Pinpoint the cell where the given text exists, returning its (x, y) midpoint coordinate. 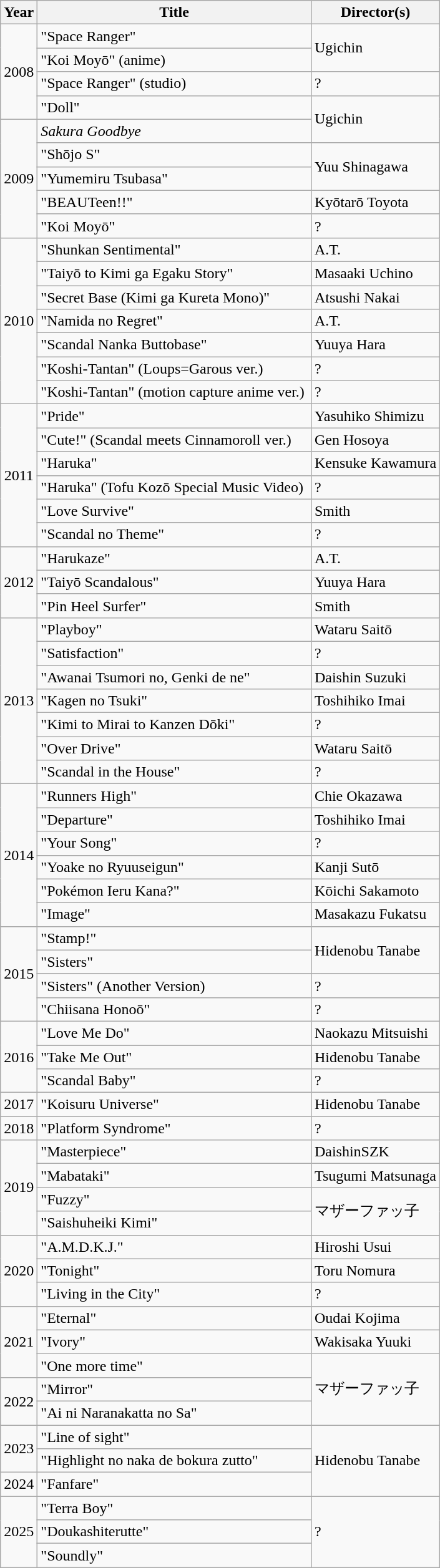
"Haruka" (175, 463)
"Masterpiece" (175, 1152)
2011 (19, 475)
"Kagen no Tsuki" (175, 701)
"Koshi-Tantan" (motion capture anime ver.) (175, 392)
"Your Song" (175, 843)
"Chiisana Honoō" (175, 1009)
"Saishuheiki Kimi" (175, 1223)
"Mirror" (175, 1389)
"One more time" (175, 1365)
"Space Ranger" (175, 36)
"Shunkan Sentimental" (175, 249)
"Highlight no naka de bokura zutto" (175, 1461)
"Image" (175, 914)
Title (175, 12)
"Koi Moyō" (anime) (175, 60)
Tsugumi Matsunaga (375, 1176)
2025 (19, 1532)
2009 (19, 178)
"Love Survive" (175, 511)
"Ivory" (175, 1342)
"Fuzzy" (175, 1199)
"Koisuru Universe" (175, 1105)
"Runners High" (175, 796)
"Pin Heel Surfer" (175, 606)
Year (19, 12)
Director(s) (375, 12)
"Scandal no Theme" (175, 535)
"Eternal" (175, 1318)
"Awanai Tsumori no, Genki de ne" (175, 677)
2014 (19, 855)
"Terra Boy" (175, 1508)
Kensuke Kawamura (375, 463)
"Yumemiru Tsubasa" (175, 178)
Sakura Goodbye (175, 131)
2010 (19, 321)
"Cute!" (Scandal meets Cinnamoroll ver.) (175, 440)
2023 (19, 1448)
2019 (19, 1188)
Masakazu Fukatsu (375, 914)
"Kimi to Mirai to Kanzen Dōki" (175, 725)
"Over Drive" (175, 748)
2012 (19, 582)
"Departure" (175, 820)
2016 (19, 1057)
Masaaki Uchino (375, 273)
"Pokémon Ieru Kana?" (175, 891)
"Doll" (175, 107)
2017 (19, 1105)
Naokazu Mitsuishi (375, 1033)
Yuu Shinagawa (375, 167)
Gen Hosoya (375, 440)
Daishin Suzuki (375, 677)
"Take Me Out" (175, 1057)
Oudai Kojima (375, 1318)
"Pride" (175, 416)
"Secret Base (Kimi ga Kureta Mono)" (175, 298)
"Living in the City" (175, 1294)
"Sisters" (Another Version) (175, 985)
"BEAUTeen!!" (175, 202)
2008 (19, 72)
"Doukashiterutte" (175, 1532)
"Playboy" (175, 629)
"Line of sight" (175, 1436)
2013 (19, 700)
"Tonight" (175, 1270)
"Haruka" (Tofu Kozō Special Music Video) (175, 487)
"Satisfaction" (175, 653)
2020 (19, 1270)
Yasuhiko Shimizu (375, 416)
"Harukaze" (175, 558)
2021 (19, 1342)
"Scandal Baby" (175, 1081)
"A.M.D.K.J." (175, 1247)
"Koshi-Tantan" (Loups=Garous ver.) (175, 369)
"Platform Syndrome" (175, 1128)
"Koi Moyō" (175, 226)
"Love Me Do" (175, 1033)
"Soundly" (175, 1556)
"Yoake no Ryuuseigun" (175, 867)
"Shōjo S" (175, 155)
"Scandal Nanka Buttobase" (175, 345)
Kōichi Sakamoto (375, 891)
Kyōtarō Toyota (375, 202)
"Space Ranger" (studio) (175, 84)
Hiroshi Usui (375, 1247)
Toru Nomura (375, 1270)
2022 (19, 1401)
"Mabataki" (175, 1176)
"Ai ni Naranakatta no Sa" (175, 1413)
Atsushi Nakai (375, 298)
2018 (19, 1128)
"Namida no Regret" (175, 321)
"Taiyō Scandalous" (175, 582)
Kanji Sutō (375, 867)
"Scandal in the House" (175, 772)
Chie Okazawa (375, 796)
"Sisters" (175, 962)
"Taiyō to Kimi ga Egaku Story" (175, 273)
2024 (19, 1484)
Wakisaka Yuuki (375, 1342)
"Stamp!" (175, 938)
DaishinSZK (375, 1152)
2015 (19, 974)
"Fanfare" (175, 1484)
